For the text-containing cell, return its midpoint in (X, Y) coordinate format. 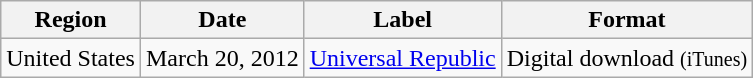
Digital download (iTunes) (626, 58)
Label (402, 20)
March 20, 2012 (222, 58)
United States (71, 58)
Region (71, 20)
Format (626, 20)
Date (222, 20)
Universal Republic (402, 58)
